Provide the (X, Y) coordinate of the cell's center where the given text is located.  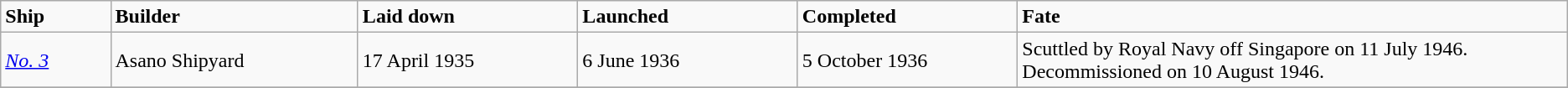
Scuttled by Royal Navy off Singapore on 11 July 1946. Decommissioned on 10 August 1946. (1292, 60)
5 October 1936 (907, 60)
Ship (55, 17)
Completed (907, 17)
6 June 1936 (688, 60)
17 April 1935 (467, 60)
Asano Shipyard (235, 60)
Laid down (467, 17)
Builder (235, 17)
Fate (1292, 17)
No. 3 (55, 60)
Launched (688, 17)
